Pinpoint the cell where the given text exists, returning its [x, y] midpoint coordinate. 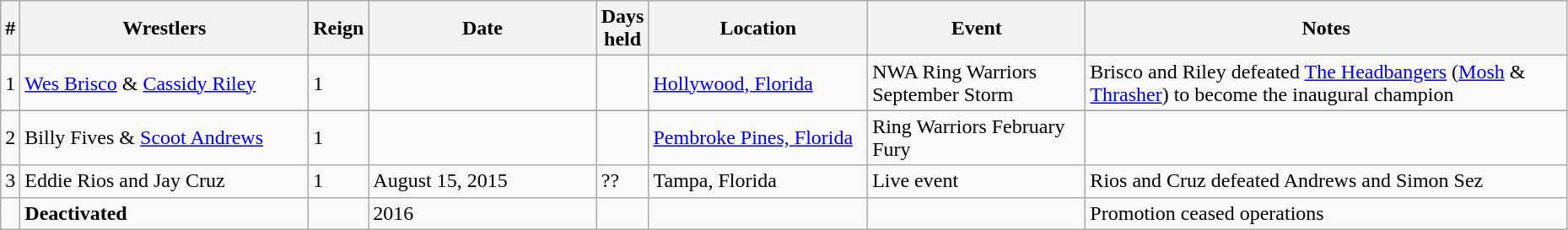
Tampa, Florida [758, 181]
August 15, 2015 [482, 181]
?? [622, 181]
# [10, 29]
Date [482, 29]
Billy Fives & Scoot Andrews [164, 138]
Promotion ceased operations [1326, 213]
Ring Warriors February Fury [977, 138]
2 [10, 138]
Brisco and Riley defeated The Headbangers (Mosh & Thrasher) to become the inaugural champion [1326, 83]
3 [10, 181]
Eddie Rios and Jay Cruz [164, 181]
Reign [339, 29]
Event [977, 29]
Notes [1326, 29]
Rios and Cruz defeated Andrews and Simon Sez [1326, 181]
2016 [482, 213]
Pembroke Pines, Florida [758, 138]
Live event [977, 181]
Daysheld [622, 29]
NWA Ring Warriors September Storm [977, 83]
Wrestlers [164, 29]
Deactivated [164, 213]
Wes Brisco & Cassidy Riley [164, 83]
Hollywood, Florida [758, 83]
Location [758, 29]
